Return the (x, y) coordinate for the center point of the cell that contains the specified text.  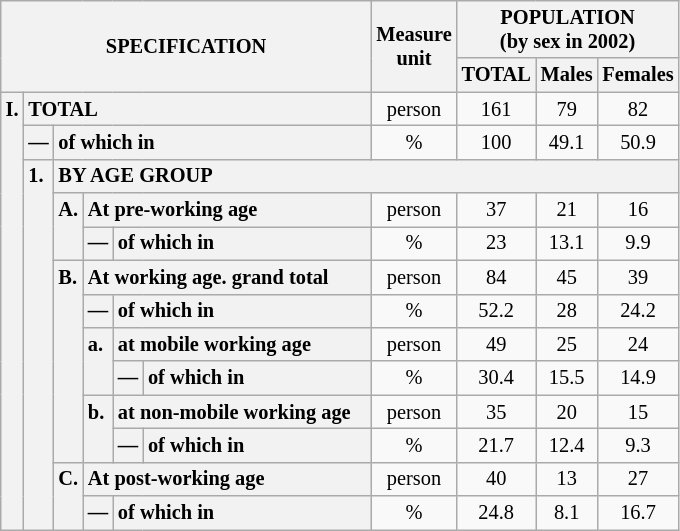
21 (567, 210)
12.4 (567, 445)
Measure unit (414, 46)
82 (638, 109)
52.2 (496, 311)
I. (12, 311)
161 (496, 109)
16.7 (638, 513)
21.7 (496, 445)
45 (567, 277)
Females (638, 75)
b. (98, 428)
100 (496, 142)
24 (638, 344)
A. (68, 226)
30.4 (496, 378)
40 (496, 479)
8.1 (567, 513)
15.5 (567, 378)
At working age. grand total (227, 277)
BY AGE GROUP (366, 176)
C. (68, 496)
15 (638, 412)
79 (567, 109)
13.1 (567, 243)
24.8 (496, 513)
13 (567, 479)
28 (567, 311)
POPULATION (by sex in 2002) (568, 29)
49.1 (567, 142)
B. (68, 361)
at non-mobile working age (242, 412)
SPECIFICATION (186, 46)
9.9 (638, 243)
49 (496, 344)
at mobile working age (242, 344)
1. (38, 344)
50.9 (638, 142)
23 (496, 243)
16 (638, 210)
At pre-working age (227, 210)
9.3 (638, 445)
a. (98, 360)
35 (496, 412)
27 (638, 479)
84 (496, 277)
20 (567, 412)
25 (567, 344)
39 (638, 277)
37 (496, 210)
24.2 (638, 311)
Males (567, 75)
14.9 (638, 378)
At post-working age (227, 479)
